Identify which cell holds the provided text, then report its [x, y] central coordinate. 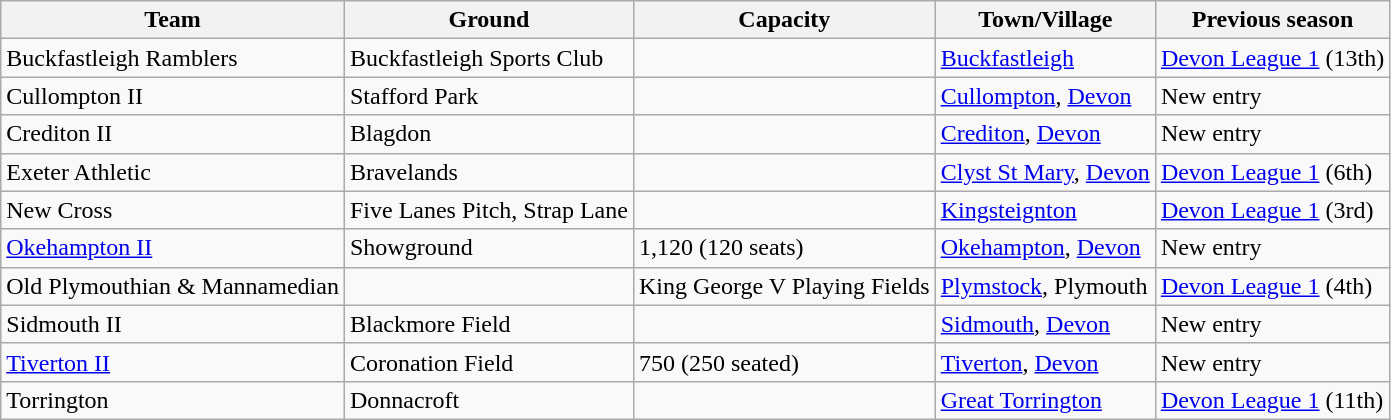
Devon League 1 (4th) [1272, 286]
Tiverton, Devon [1045, 362]
New Cross [173, 210]
Devon League 1 (13th) [1272, 58]
Bravelands [488, 172]
Sidmouth II [173, 324]
Devon League 1 (11th) [1272, 400]
750 (250 seated) [784, 362]
Tiverton II [173, 362]
Buckfastleigh [1045, 58]
Capacity [784, 20]
Great Torrington [1045, 400]
Buckfastleigh Ramblers [173, 58]
Stafford Park [488, 96]
Blagdon [488, 134]
Crediton II [173, 134]
Okehampton II [173, 248]
Old Plymouthian & Mannamedian [173, 286]
Five Lanes Pitch, Strap Lane [488, 210]
Sidmouth, Devon [1045, 324]
Exeter Athletic [173, 172]
Devon League 1 (6th) [1272, 172]
Town/Village [1045, 20]
Donnacroft [488, 400]
Plymstock, Plymouth [1045, 286]
King George V Playing Fields [784, 286]
Kingsteignton [1045, 210]
Previous season [1272, 20]
Coronation Field [488, 362]
Showground [488, 248]
1,120 (120 seats) [784, 248]
Crediton, Devon [1045, 134]
Cullompton II [173, 96]
Buckfastleigh Sports Club [488, 58]
Blackmore Field [488, 324]
Team [173, 20]
Cullompton, Devon [1045, 96]
Ground [488, 20]
Clyst St Mary, Devon [1045, 172]
Okehampton, Devon [1045, 248]
Torrington [173, 400]
Devon League 1 (3rd) [1272, 210]
